Scan for the cell matching the given text and deliver its [x, y] coordinate at center. 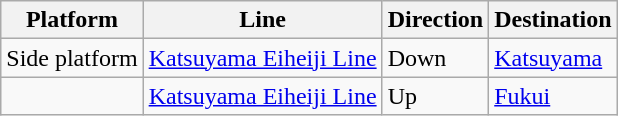
Down [436, 58]
Platform [72, 20]
Up [436, 96]
Fukui [553, 96]
Katsuyama [553, 58]
Side platform [72, 58]
Destination [553, 20]
Direction [436, 20]
Line [262, 20]
